Extract the (X, Y) coordinate from the center of the cell holding the provided text.  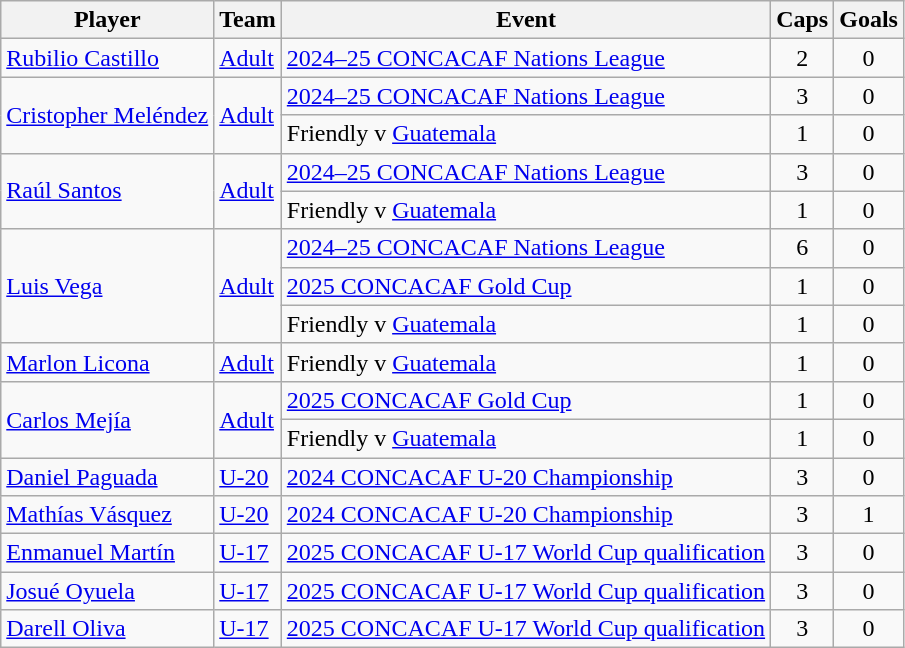
Player (108, 20)
Team (248, 20)
Carlos Mejía (108, 419)
Rubilio Castillo (108, 58)
Marlon Licona (108, 362)
Cristopher Meléndez (108, 115)
Raúl Santos (108, 191)
Daniel Paguada (108, 477)
Enmanuel Martín (108, 553)
Caps (802, 20)
Josué Oyuela (108, 591)
6 (802, 248)
2 (802, 58)
Luis Vega (108, 286)
Event (526, 20)
Goals (869, 20)
Mathías Vásquez (108, 515)
Darell Oliva (108, 629)
